Output the (x, y) coordinate of the center of the cell containing the given text.  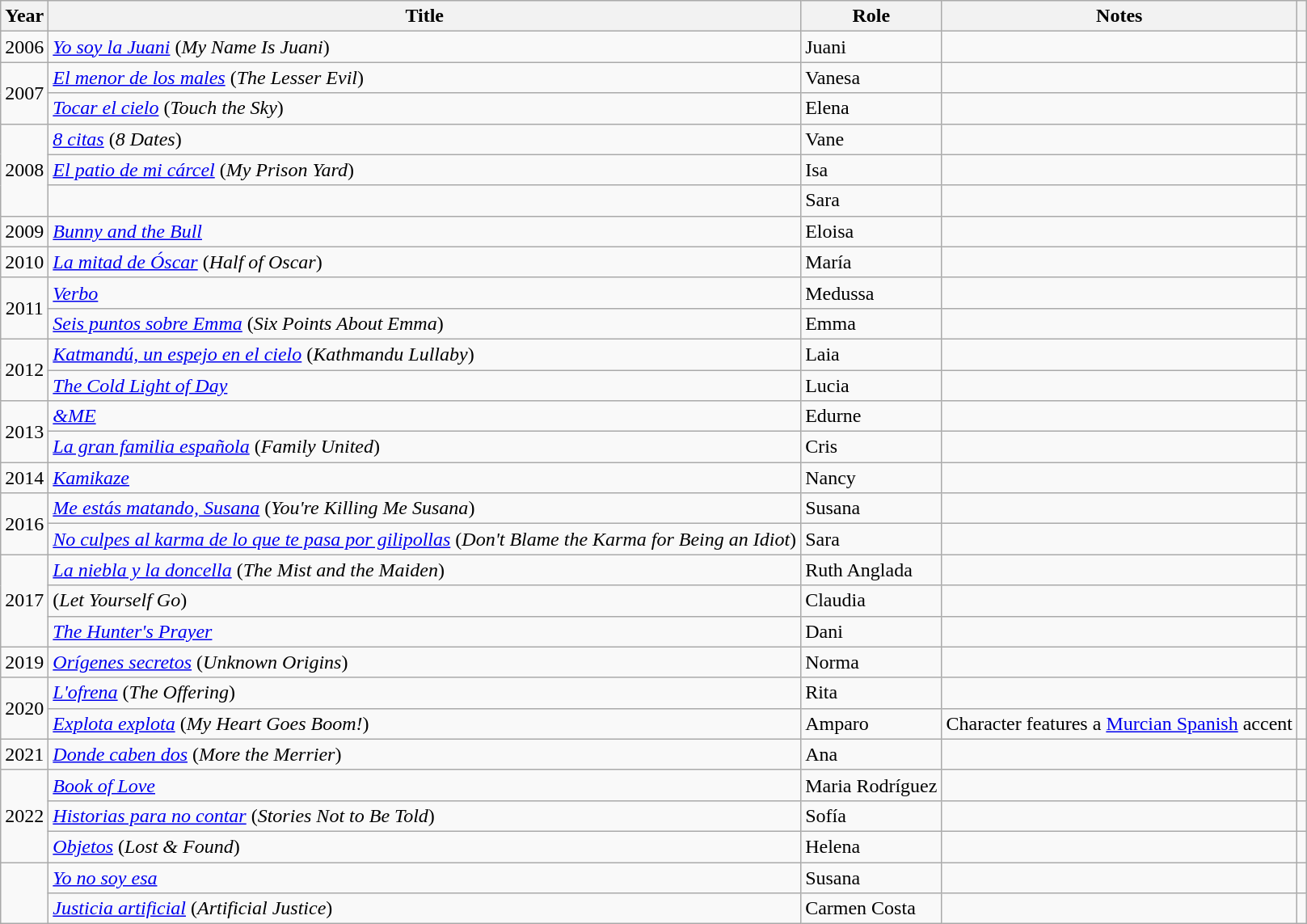
Carmen Costa (871, 909)
Eloisa (871, 231)
Medussa (871, 293)
Nancy (871, 478)
María (871, 262)
2007 (24, 93)
Yo soy la Juani (My Name Is Juani) (425, 47)
2014 (24, 478)
Emma (871, 323)
Title (425, 16)
2011 (24, 308)
Dani (871, 631)
2012 (24, 369)
2013 (24, 432)
Role (871, 16)
La mitad de Óscar (Half of Oscar) (425, 262)
8 citas (8 Dates) (425, 139)
Yo no soy esa (425, 877)
Seis puntos sobre Emma (Six Points About Emma) (425, 323)
Edurne (871, 416)
Ruth Anglada (871, 570)
2008 (24, 170)
Rita (871, 693)
Tocar el cielo (Touch the Sky) (425, 108)
Elena (871, 108)
Bunny and the Bull (425, 231)
Vane (871, 139)
No culpes al karma de lo que te pasa por gilipollas (Don't Blame the Karma for Being an Idiot) (425, 539)
Lucia (871, 386)
Katmandú, un espejo en el cielo (Kathmandu Lullaby) (425, 354)
Helena (871, 846)
Explota explota (My Heart Goes Boom!) (425, 724)
Objetos (Lost & Found) (425, 846)
&ME (425, 416)
2010 (24, 262)
Historias para no contar (Stories Not to Be Told) (425, 816)
Juani (871, 47)
Norma (871, 662)
2019 (24, 662)
Kamikaze (425, 478)
Isa (871, 170)
Laia (871, 354)
Ana (871, 754)
The Hunter's Prayer (425, 631)
El patio de mi cárcel (My Prison Yard) (425, 170)
Verbo (425, 293)
The Cold Light of Day (425, 386)
2006 (24, 47)
Sofía (871, 816)
La gran familia española (Family United) (425, 447)
2017 (24, 601)
2022 (24, 816)
L'ofrena (The Offering) (425, 693)
Maria Rodríguez (871, 785)
Donde caben dos (More the Merrier) (425, 754)
Amparo (871, 724)
Orígenes secretos (Unknown Origins) (425, 662)
(Let Yourself Go) (425, 601)
2020 (24, 708)
Me estás matando, Susana (You're Killing Me Susana) (425, 508)
Claudia (871, 601)
Justicia artificial (Artificial Justice) (425, 909)
Cris (871, 447)
La niebla y la doncella (The Mist and the Maiden) (425, 570)
Year (24, 16)
2009 (24, 231)
2021 (24, 754)
El menor de los males (The Lesser Evil) (425, 78)
Notes (1119, 16)
Character features a Murcian Spanish accent (1119, 724)
Vanesa (871, 78)
2016 (24, 524)
Book of Love (425, 785)
